Search for the cell housing the specified text and yield its (X, Y) center coordinate. 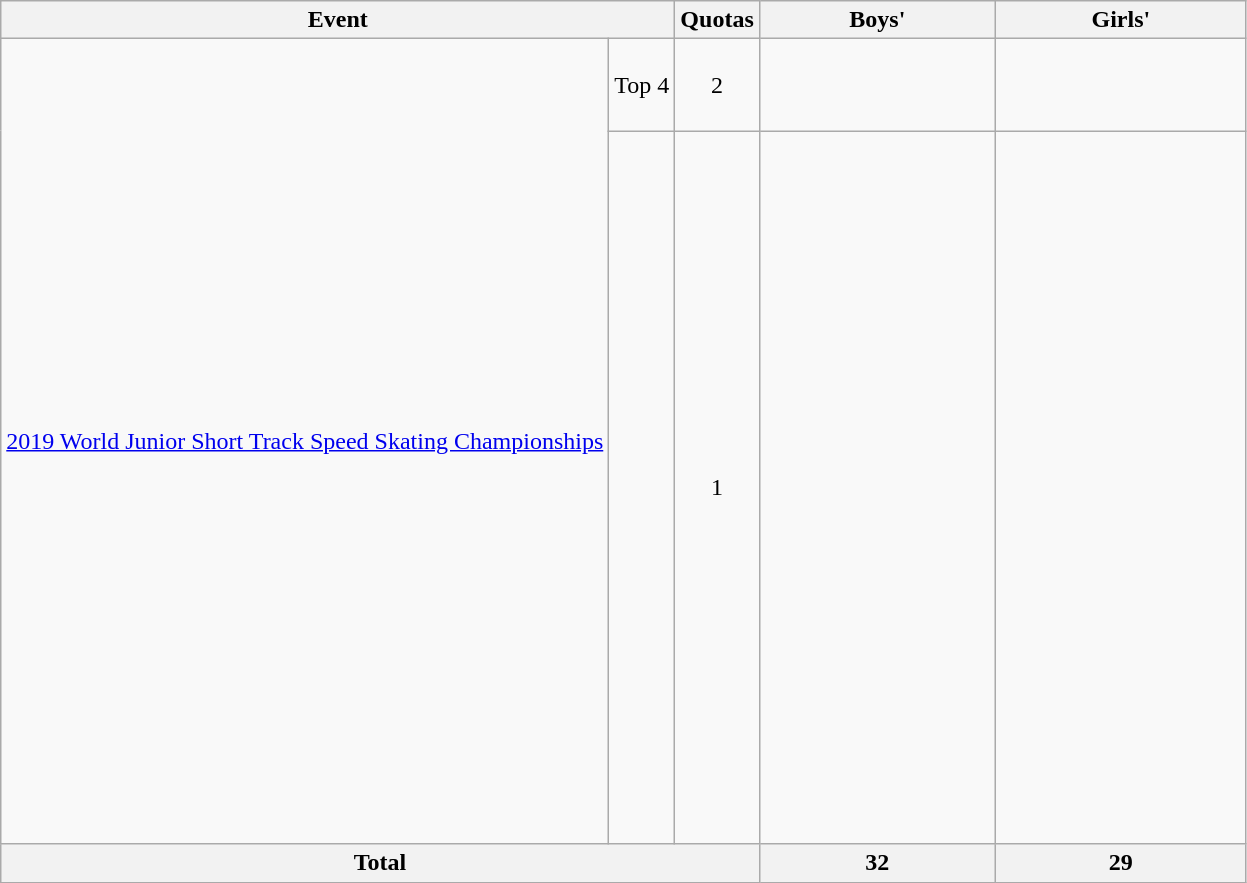
2019 World Junior Short Track Speed Skating Championships (305, 442)
Girls' (1120, 20)
1 (717, 488)
29 (1120, 863)
Quotas (717, 20)
Top 4 (642, 85)
2 (717, 85)
32 (877, 863)
Event (338, 20)
Total (380, 863)
Boys' (877, 20)
